Locate the cell with the specified text and output its [x, y] center coordinate. 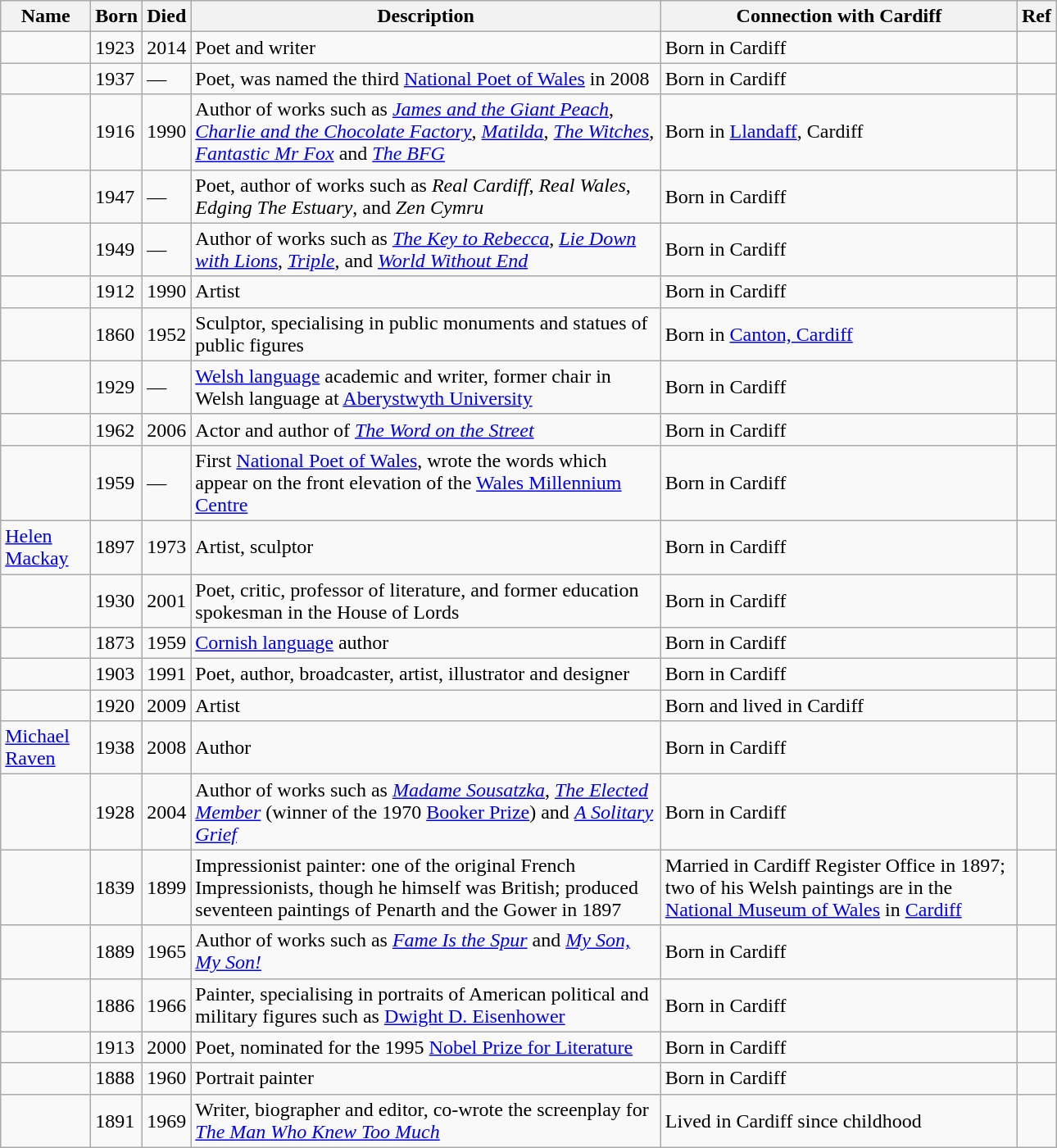
Cornish language author [426, 643]
1839 [116, 887]
Painter, specialising in portraits of American political and military figures such as Dwight D. Eisenhower [426, 1005]
Poet, author of works such as Real Cardiff, Real Wales, Edging The Estuary, and Zen Cymru [426, 197]
Name [46, 16]
Artist, sculptor [426, 547]
1973 [167, 547]
1923 [116, 48]
1969 [167, 1121]
1952 [167, 334]
Ref [1036, 16]
Poet, nominated for the 1995 Nobel Prize for Literature [426, 1047]
1873 [116, 643]
Welsh language academic and writer, former chair in Welsh language at Aberystwyth University [426, 387]
1889 [116, 952]
Poet, author, broadcaster, artist, illustrator and designer [426, 674]
Born and lived in Cardiff [839, 706]
Married in Cardiff Register Office in 1897; two of his Welsh paintings are in the National Museum of Wales in Cardiff [839, 887]
1960 [167, 1078]
1965 [167, 952]
Writer, biographer and editor, co-wrote the screenplay for The Man Who Knew Too Much [426, 1121]
2001 [167, 600]
1860 [116, 334]
1903 [116, 674]
1899 [167, 887]
Died [167, 16]
Actor and author of The Word on the Street [426, 429]
1937 [116, 79]
Poet, critic, professor of literature, and former education spokesman in the House of Lords [426, 600]
1897 [116, 547]
1912 [116, 292]
1888 [116, 1078]
1930 [116, 600]
Helen Mackay [46, 547]
Connection with Cardiff [839, 16]
2009 [167, 706]
1920 [116, 706]
Poet, was named the third National Poet of Wales in 2008 [426, 79]
2008 [167, 747]
1938 [116, 747]
Description [426, 16]
1929 [116, 387]
1966 [167, 1005]
2004 [167, 812]
Portrait painter [426, 1078]
Author of works such as The Key to Rebecca, Lie Down with Lions, Triple, and World Without End [426, 249]
1949 [116, 249]
1947 [116, 197]
2006 [167, 429]
1962 [116, 429]
Lived in Cardiff since childhood [839, 1121]
Author [426, 747]
Born [116, 16]
1991 [167, 674]
Author of works such as Madame Sousatzka, The Elected Member (winner of the 1970 Booker Prize) and A Solitary Grief [426, 812]
1913 [116, 1047]
Author of works such as Fame Is the Spur and My Son, My Son! [426, 952]
Author of works such as James and the Giant Peach, Charlie and the Chocolate Factory, Matilda, The Witches, Fantastic Mr Fox and The BFG [426, 132]
1916 [116, 132]
Poet and writer [426, 48]
Born in Llandaff, Cardiff [839, 132]
1928 [116, 812]
1891 [116, 1121]
Michael Raven [46, 747]
2014 [167, 48]
2000 [167, 1047]
First National Poet of Wales, wrote the words which appear on the front elevation of the Wales Millennium Centre [426, 483]
Born in Canton, Cardiff [839, 334]
1886 [116, 1005]
Sculptor, specialising in public monuments and statues of public figures [426, 334]
